Return the (x, y) coordinate for the center point of the cell that contains the specified text.  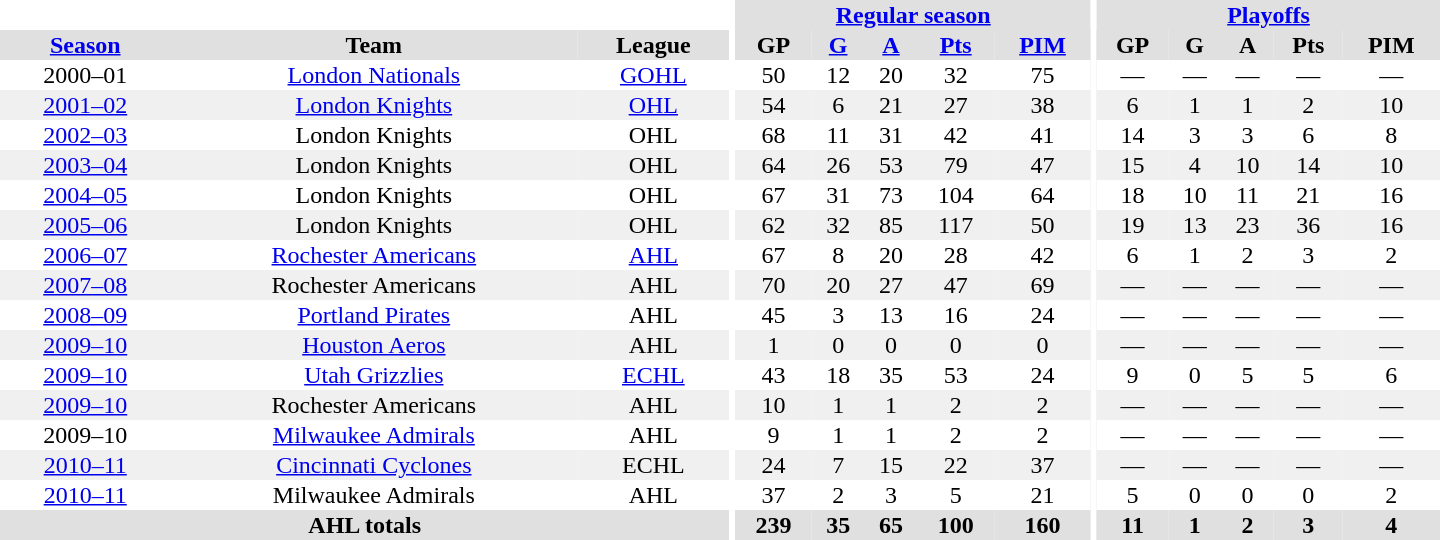
117 (955, 225)
70 (773, 285)
41 (1042, 135)
2007–08 (85, 285)
65 (892, 525)
79 (955, 165)
62 (773, 225)
12 (838, 75)
38 (1042, 105)
2000–01 (85, 75)
7 (838, 465)
GOHL (653, 75)
Regular season (913, 15)
Portland Pirates (374, 315)
London Nationals (374, 75)
68 (773, 135)
Cincinnati Cyclones (374, 465)
100 (955, 525)
160 (1042, 525)
Playoffs (1268, 15)
54 (773, 105)
85 (892, 225)
36 (1308, 225)
Team (374, 45)
26 (838, 165)
69 (1042, 285)
Season (85, 45)
19 (1132, 225)
2003–04 (85, 165)
Houston Aeros (374, 345)
AHL totals (364, 525)
2002–03 (85, 135)
22 (955, 465)
43 (773, 375)
45 (773, 315)
75 (1042, 75)
239 (773, 525)
Utah Grizzlies (374, 375)
2004–05 (85, 195)
2008–09 (85, 315)
73 (892, 195)
2005–06 (85, 225)
28 (955, 255)
2001–02 (85, 105)
League (653, 45)
23 (1248, 225)
104 (955, 195)
2006–07 (85, 255)
